Return [X, Y] of the center of cell containing provided text 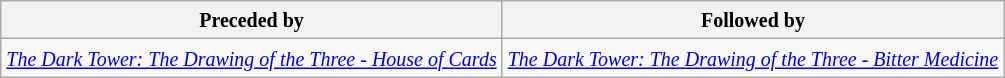
The Dark Tower: The Drawing of the Three - Bitter Medicine [753, 58]
Preceded by [252, 20]
Followed by [753, 20]
The Dark Tower: The Drawing of the Three - House of Cards [252, 58]
